Extract the [X, Y] coordinate from the center of the cell holding the provided text.  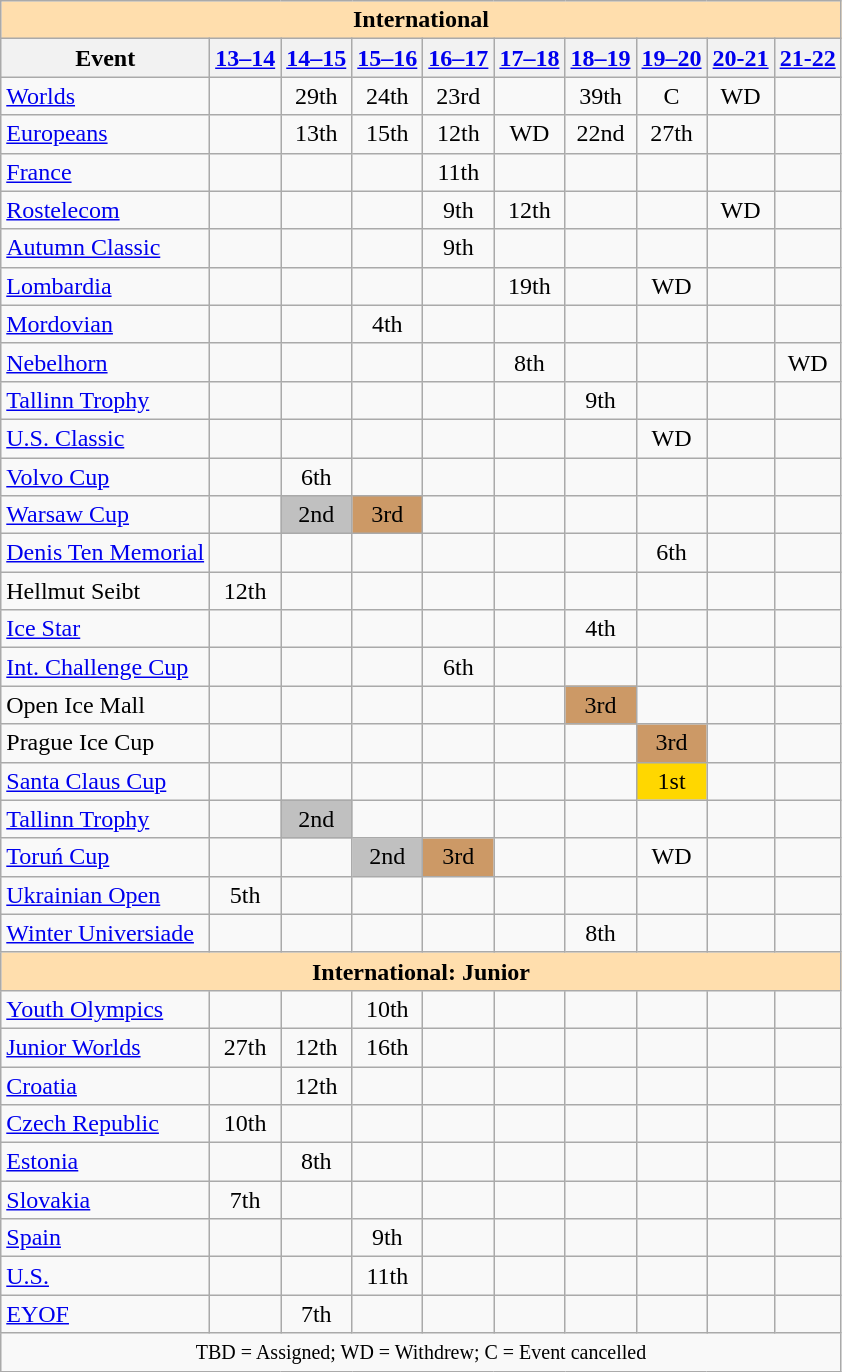
Rostelecom [106, 210]
15th [388, 134]
1st [672, 781]
EYOF [106, 1314]
Youth Olympics [106, 1009]
13–14 [246, 58]
20-21 [740, 58]
France [106, 172]
U.S. Classic [106, 438]
Denis Ten Memorial [106, 553]
13th [316, 134]
29th [316, 96]
Estonia [106, 1162]
Mordovian [106, 324]
International: Junior [421, 971]
Slovakia [106, 1200]
16–17 [458, 58]
22nd [600, 134]
15–16 [388, 58]
Event [106, 58]
14–15 [316, 58]
Spain [106, 1238]
23rd [458, 96]
Int. Challenge Cup [106, 667]
Worlds [106, 96]
U.S. [106, 1276]
C [672, 96]
Prague Ice Cup [106, 743]
39th [600, 96]
International [421, 20]
Hellmut Seibt [106, 591]
21-22 [808, 58]
Croatia [106, 1085]
Nebelhorn [106, 362]
17–18 [530, 58]
24th [388, 96]
Ukrainian Open [106, 895]
Ice Star [106, 629]
Toruń Cup [106, 857]
Europeans [106, 134]
19–20 [672, 58]
Junior Worlds [106, 1047]
19th [530, 286]
Volvo Cup [106, 477]
TBD = Assigned; WD = Withdrew; C = Event cancelled [421, 1352]
Santa Claus Cup [106, 781]
Czech Republic [106, 1124]
16th [388, 1047]
18–19 [600, 58]
5th [246, 895]
Autumn Classic [106, 248]
Lombardia [106, 286]
Winter Universiade [106, 933]
Warsaw Cup [106, 515]
Open Ice Mall [106, 705]
